Extract the (X, Y) coordinate from the center of the cell holding the provided text.  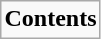
Contents (50, 18)
